Provide the (X, Y) coordinate of the cell's center where the given text is located.  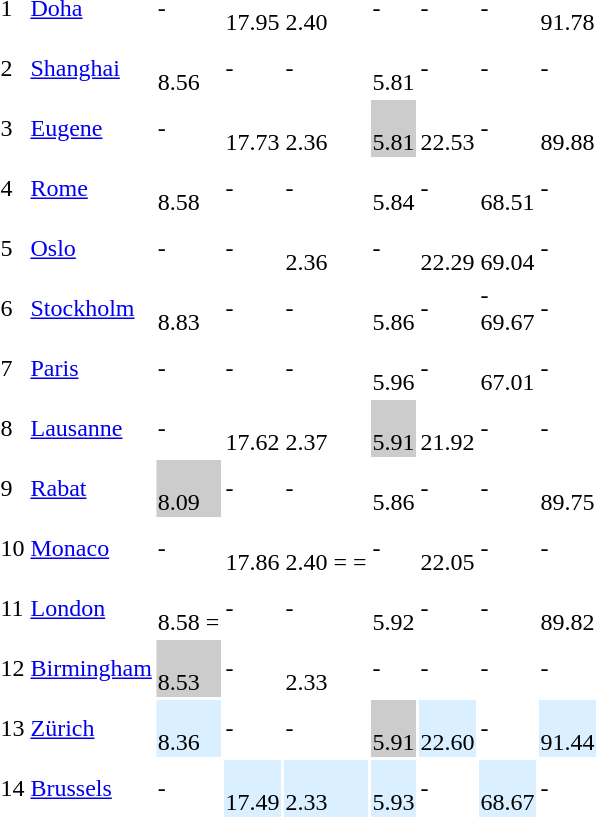
2.37 (326, 428)
Oslo (91, 248)
5.84 (394, 188)
91.44 (568, 728)
69.04 (508, 248)
67.01 (508, 368)
21.92 (448, 428)
Rabat (91, 488)
Monaco (91, 548)
Birmingham (91, 668)
Stockholm (91, 308)
89.82 (568, 608)
17.86 (252, 548)
68.51 (508, 188)
8.58 = (188, 608)
17.49 (252, 788)
2.40 = = (326, 548)
Lausanne (91, 428)
Rome (91, 188)
89.88 (568, 128)
5.93 (394, 788)
8.58 (188, 188)
-69.67 (508, 308)
Eugene (91, 128)
Paris (91, 368)
89.75 (568, 488)
Zürich (91, 728)
17.73 (252, 128)
22.29 (448, 248)
22.60 (448, 728)
17.62 (252, 428)
22.53 (448, 128)
8.56 (188, 68)
Brussels (91, 788)
8.53 (188, 668)
8.36 (188, 728)
8.09 (188, 488)
8.83 (188, 308)
London (91, 608)
68.67 (508, 788)
5.92 (394, 608)
5.96 (394, 368)
22.05 (448, 548)
Shanghai (91, 68)
